Find where the given text appears and provide that cell's center as [x, y] coordinate. 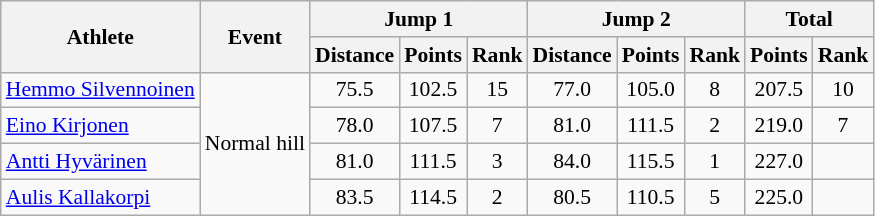
107.5 [433, 126]
Aulis Kallakorpi [100, 197]
5 [714, 197]
Antti Hyvärinen [100, 162]
Jump 1 [419, 19]
219.0 [779, 126]
75.5 [354, 90]
77.0 [572, 90]
105.0 [651, 90]
Eino Kirjonen [100, 126]
15 [498, 90]
110.5 [651, 197]
225.0 [779, 197]
114.5 [433, 197]
10 [844, 90]
102.5 [433, 90]
84.0 [572, 162]
83.5 [354, 197]
Event [255, 36]
207.5 [779, 90]
80.5 [572, 197]
Total [809, 19]
Jump 2 [637, 19]
115.5 [651, 162]
227.0 [779, 162]
Normal hill [255, 143]
8 [714, 90]
1 [714, 162]
3 [498, 162]
Athlete [100, 36]
Hemmo Silvennoinen [100, 90]
78.0 [354, 126]
